Locate the cell with the specified text and output its [x, y] center coordinate. 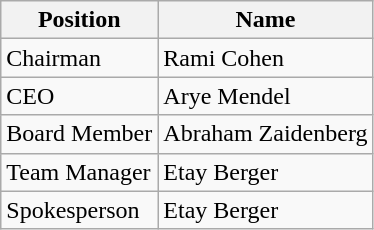
Spokesperson [80, 210]
Team Manager [80, 172]
Rami Cohen [266, 58]
Board Member [80, 134]
Arye Mendel [266, 96]
Chairman [80, 58]
Name [266, 20]
Position [80, 20]
Abraham Zaidenberg [266, 134]
CEO [80, 96]
